Extract the [X, Y] coordinate from the center of the cell holding the provided text.  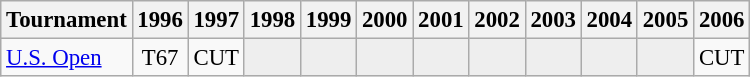
2005 [665, 20]
2006 [722, 20]
1999 [328, 20]
2000 [385, 20]
T67 [160, 58]
1997 [216, 20]
2003 [553, 20]
Tournament [66, 20]
2004 [609, 20]
1996 [160, 20]
2002 [497, 20]
2001 [441, 20]
1998 [272, 20]
U.S. Open [66, 58]
